Capture the cell that displays the provided text and extract its [X, Y] central coordinate. 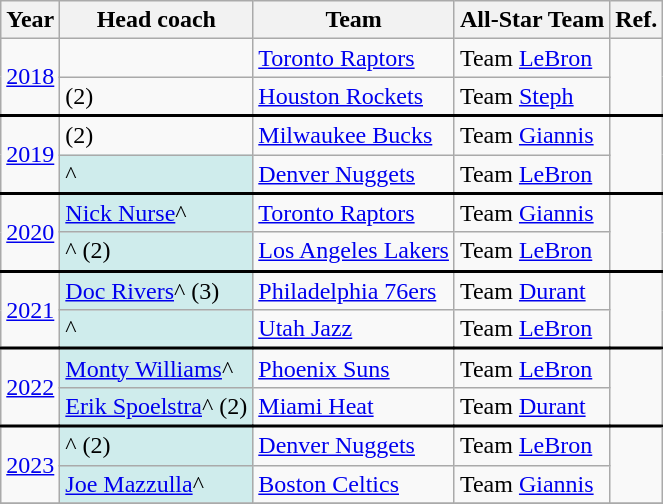
2019 [30, 155]
Los Angeles Lakers [354, 252]
Doc Rivers^ (3) [156, 290]
Ref. [636, 20]
Phoenix Suns [354, 368]
2022 [30, 388]
2020 [30, 232]
Utah Jazz [354, 330]
Philadelphia 76ers [354, 290]
Team [354, 20]
Boston Celtics [354, 484]
Monty Williams^ [156, 368]
2018 [30, 78]
Joe Mazzulla^ [156, 484]
Milwaukee Bucks [354, 136]
Miami Heat [354, 406]
Houston Rockets [354, 96]
2023 [30, 464]
All-Star Team [532, 20]
Erik Spoelstra^ (2) [156, 406]
Nick Nurse^ [156, 212]
Team Steph [532, 96]
Head coach [156, 20]
2021 [30, 310]
Year [30, 20]
